Identify which cell holds the provided text, then report its (x, y) central coordinate. 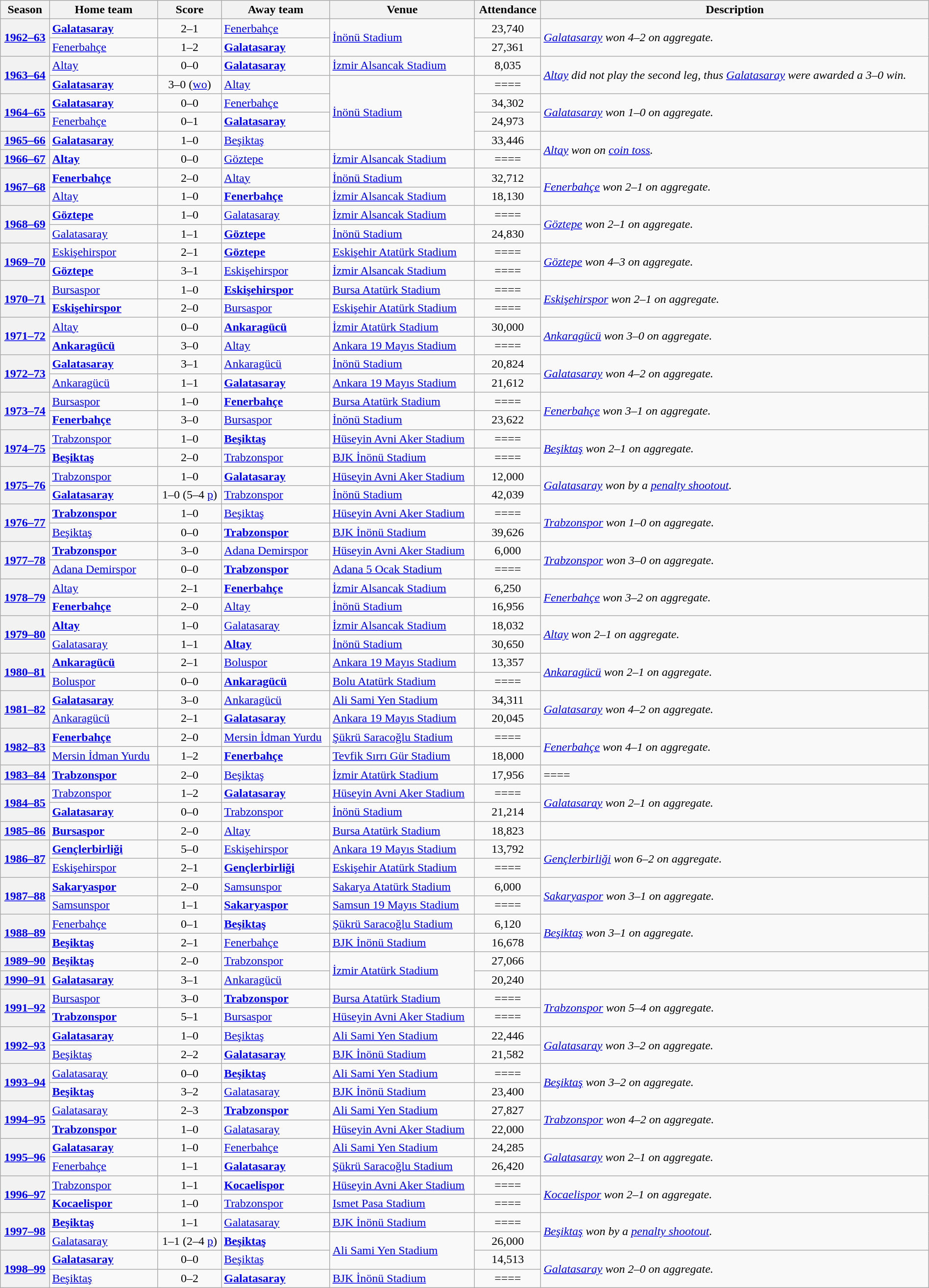
Bolu Atatürk Stadium (402, 681)
30,650 (508, 644)
1980–81 (25, 672)
5–1 (190, 1017)
1987–88 (25, 896)
1996–97 (25, 1194)
Altay won 2–1 on aggregate. (735, 635)
Adana 5 Ocak Stadium (402, 570)
23,622 (508, 420)
1995–96 (25, 1157)
1984–85 (25, 802)
Fenerbahçe won 2–1 on aggregate. (735, 187)
30,000 (508, 327)
27,827 (508, 1110)
1967–68 (25, 187)
Trabzonspor won 3–0 on aggregate. (735, 560)
1991–92 (25, 1008)
Samsun 19 Mayıs Stadium (402, 905)
1965–66 (25, 140)
1972–73 (25, 373)
42,039 (508, 495)
1988–89 (25, 933)
1978–79 (25, 597)
1979–80 (25, 635)
14,513 (508, 1260)
1966–67 (25, 159)
Venue (402, 10)
8,035 (508, 66)
16,956 (508, 607)
13,357 (508, 663)
Sakaryaspor won 3–1 on aggregate. (735, 896)
12,000 (508, 476)
1985–86 (25, 831)
Altay won on coin toss. (735, 149)
Galatasaray won 2–0 on aggregate. (735, 1269)
24,285 (508, 1148)
18,823 (508, 831)
Score (190, 10)
34,302 (508, 103)
39,626 (508, 532)
1982–83 (25, 746)
20,824 (508, 364)
1993–94 (25, 1082)
Göztepe won 4–3 on aggregate. (735, 262)
Description (735, 10)
1989–90 (25, 961)
33,446 (508, 140)
Altay did not play the second leg, thus Galatasaray were awarded a 3–0 win. (735, 75)
0–2 (190, 1278)
22,446 (508, 1036)
Kocaelispor won 2–1 on aggregate. (735, 1194)
18,130 (508, 196)
1971–72 (25, 336)
Ankaragücü won 3–0 on aggregate. (735, 336)
17,956 (508, 774)
6,120 (508, 924)
1–0 (5–4 p) (190, 495)
1970–71 (25, 299)
Fenerbahçe won 3–2 on aggregate. (735, 597)
Galatasaray won by a penalty shootout. (735, 485)
3–2 (190, 1091)
Fenerbahçe won 3–1 on aggregate. (735, 411)
1969–70 (25, 262)
3–0 (wo) (190, 84)
1994–95 (25, 1119)
1977–78 (25, 560)
Gençlerbirliği won 6–2 on aggregate. (735, 859)
Sakarya Atatürk Stadium (402, 887)
1975–76 (25, 485)
Beşiktaş won 2–1 on aggregate. (735, 448)
Tevfik Sırrı Gür Stadium (402, 756)
2–3 (190, 1110)
1976–77 (25, 522)
23,740 (508, 28)
1962–63 (25, 38)
Ankaragücü won 2–1 on aggregate. (735, 672)
27,066 (508, 961)
1992–93 (25, 1045)
1997–98 (25, 1232)
22,000 (508, 1129)
1983–84 (25, 774)
32,712 (508, 177)
5–0 (190, 849)
1990–91 (25, 980)
23,400 (508, 1091)
Attendance (508, 10)
24,830 (508, 234)
26,000 (508, 1241)
Home team (104, 10)
18,032 (508, 625)
Away team (275, 10)
1968–69 (25, 224)
1963–64 (25, 75)
Trabzonspor won 1–0 on aggregate. (735, 522)
1998–99 (25, 1269)
21,582 (508, 1054)
2–2 (190, 1054)
24,973 (508, 122)
27,361 (508, 47)
20,045 (508, 718)
Galatasaray won 3–2 on aggregate. (735, 1045)
Beşiktaş won 3–2 on aggregate. (735, 1082)
Galatasaray won 1–0 on aggregate. (735, 112)
1981–82 (25, 709)
Ismet Pasa Stadium (402, 1204)
16,678 (508, 942)
26,420 (508, 1166)
Trabzonspor won 5–4 on aggregate. (735, 1008)
Trabzonspor won 4–2 on aggregate. (735, 1119)
Fenerbahçe won 4–1 on aggregate. (735, 746)
1973–74 (25, 411)
21,612 (508, 383)
6,250 (508, 588)
21,214 (508, 812)
34,311 (508, 700)
Beşiktaş won by a penalty shootout. (735, 1232)
1986–87 (25, 859)
18,000 (508, 756)
Eskişehirspor won 2–1 on aggregate. (735, 299)
20,240 (508, 980)
1964–65 (25, 112)
1974–75 (25, 448)
1–1 (2–4 p) (190, 1241)
13,792 (508, 849)
Beşiktaş won 3–1 on aggregate. (735, 933)
Göztepe won 2–1 on aggregate. (735, 224)
Season (25, 10)
